Detect which cell encompasses the target text, then output its [x, y] center coordinate. 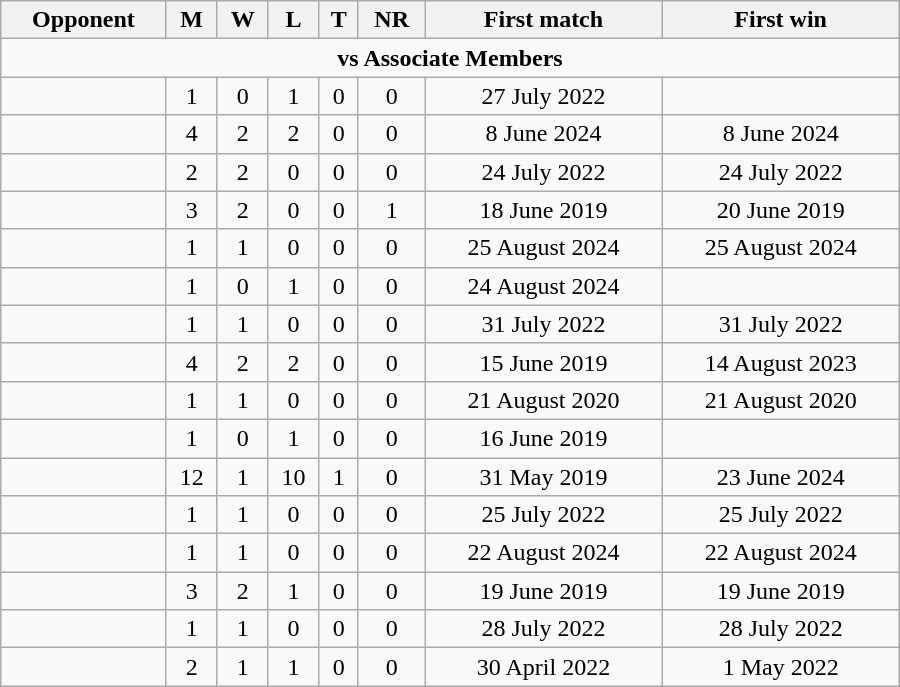
W [242, 20]
14 August 2023 [780, 362]
27 July 2022 [544, 96]
23 June 2024 [780, 477]
18 June 2019 [544, 210]
Opponent [84, 20]
L [294, 20]
31 May 2019 [544, 477]
16 June 2019 [544, 438]
First match [544, 20]
20 June 2019 [780, 210]
1 May 2022 [780, 667]
12 [192, 477]
10 [294, 477]
T [338, 20]
vs Associate Members [450, 58]
15 June 2019 [544, 362]
M [192, 20]
First win [780, 20]
30 April 2022 [544, 667]
24 August 2024 [544, 286]
NR [391, 20]
